Identify which cell holds the provided text, then report its [x, y] central coordinate. 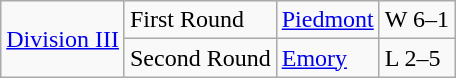
W 6–1 [416, 20]
Emory [328, 58]
L 2–5 [416, 58]
First Round [200, 20]
Second Round [200, 58]
Piedmont [328, 20]
Division III [63, 39]
